Search for the cell housing the specified text and yield its [X, Y] center coordinate. 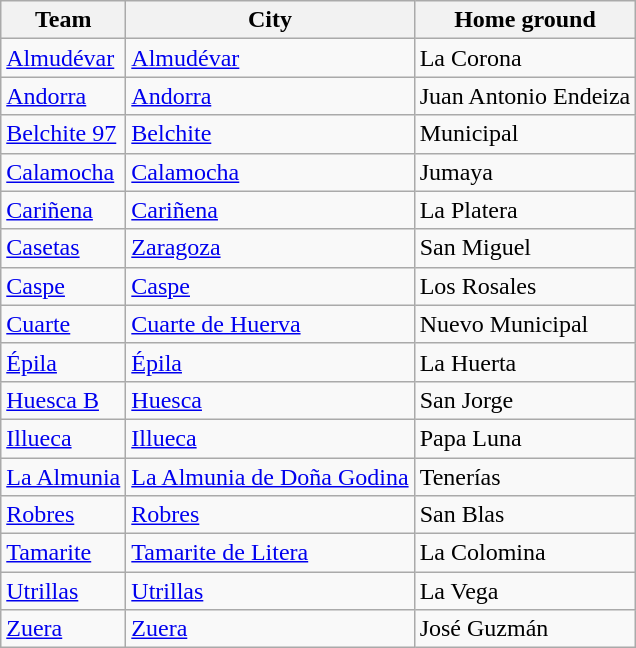
Cuarte de Huerva [270, 324]
Huesca B [64, 400]
Cuarte [64, 324]
Zaragoza [270, 248]
La Platera [525, 210]
Tamarite de Litera [270, 553]
La Corona [525, 58]
Belchite 97 [64, 134]
Nuevo Municipal [525, 324]
Home ground [525, 20]
José Guzmán [525, 629]
La Colomina [525, 553]
City [270, 20]
Belchite [270, 134]
Casetas [64, 248]
Municipal [525, 134]
Juan Antonio Endeiza [525, 96]
Team [64, 20]
La Almunia [64, 477]
San Miguel [525, 248]
La Vega [525, 591]
Huesca [270, 400]
Jumaya [525, 172]
San Blas [525, 515]
La Almunia de Doña Godina [270, 477]
Papa Luna [525, 438]
Tenerías [525, 477]
Los Rosales [525, 286]
Tamarite [64, 553]
San Jorge [525, 400]
La Huerta [525, 362]
